Return the [X, Y] coordinate for the center point of the cell that contains the specified text.  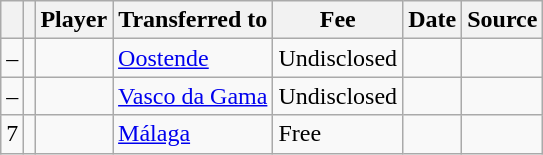
Vasco da Gama [193, 96]
Source [502, 20]
Fee [338, 20]
Oostende [193, 58]
Málaga [193, 134]
7 [12, 134]
Transferred to [193, 20]
Date [432, 20]
Player [74, 20]
Free [338, 134]
